Determine the (X, Y) coordinate at the center of the cell enclosing the given text.  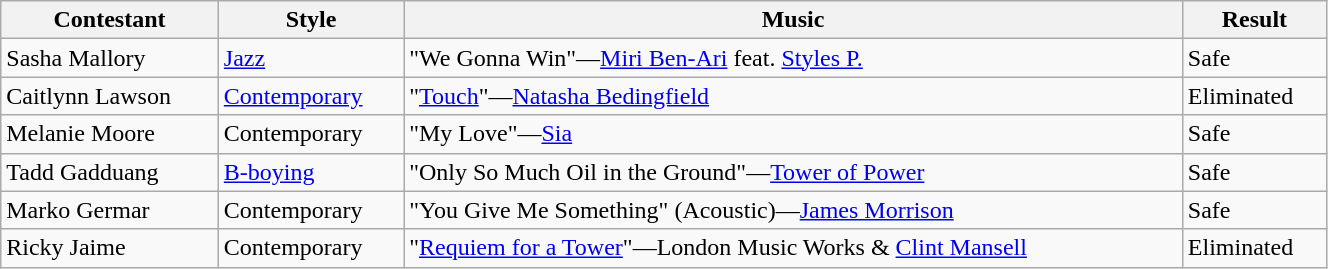
Sasha Mallory (110, 58)
Style (310, 20)
"Requiem for a Tower"—London Music Works & Clint Mansell (794, 248)
Contestant (110, 20)
Melanie Moore (110, 134)
Ricky Jaime (110, 248)
"My Love"—Sia (794, 134)
"Only So Much Oil in the Ground"—Tower of Power (794, 172)
Music (794, 20)
"We Gonna Win"—Miri Ben-Ari feat. Styles P. (794, 58)
"Touch"—Natasha Bedingfield (794, 96)
Tadd Gadduang (110, 172)
Marko Germar (110, 210)
B-boying (310, 172)
Caitlynn Lawson (110, 96)
"You Give Me Something" (Acoustic)—James Morrison (794, 210)
Result (1254, 20)
Jazz (310, 58)
